Identify which cell holds the provided text, then report its (X, Y) central coordinate. 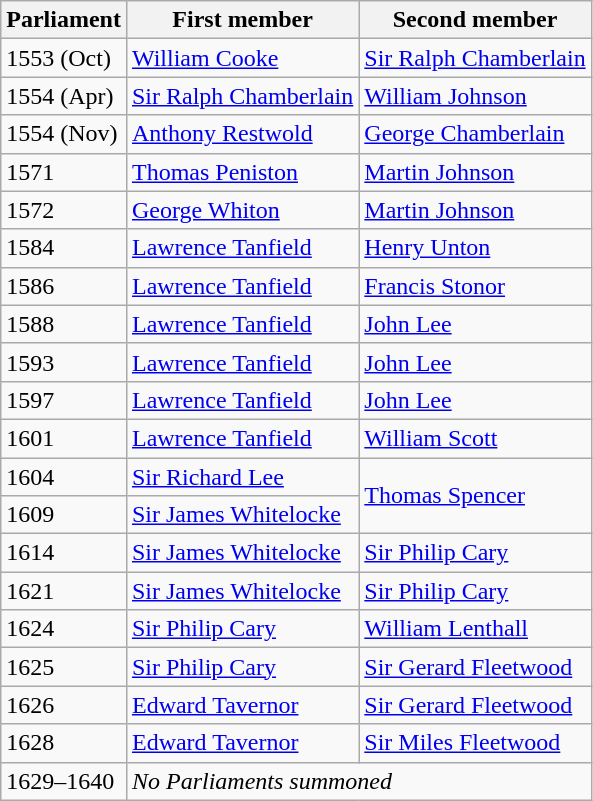
1597 (64, 400)
Second member (475, 20)
Francis Stonor (475, 286)
1554 (Nov) (64, 134)
First member (242, 20)
1614 (64, 553)
1571 (64, 172)
William Cooke (242, 58)
1626 (64, 705)
George Chamberlain (475, 134)
1629–1640 (64, 781)
1624 (64, 629)
Thomas Spencer (475, 496)
1554 (Apr) (64, 96)
1584 (64, 248)
1621 (64, 591)
Henry Unton (475, 248)
George Whiton (242, 210)
1625 (64, 667)
1604 (64, 477)
1601 (64, 438)
No Parliaments summoned (358, 781)
William Scott (475, 438)
Thomas Peniston (242, 172)
1572 (64, 210)
1586 (64, 286)
Parliament (64, 20)
1609 (64, 515)
Anthony Restwold (242, 134)
William Lenthall (475, 629)
1593 (64, 362)
1553 (Oct) (64, 58)
Sir Miles Fleetwood (475, 743)
1628 (64, 743)
William Johnson (475, 96)
1588 (64, 324)
Sir Richard Lee (242, 477)
